For the text-containing cell, return its midpoint in [x, y] coordinate format. 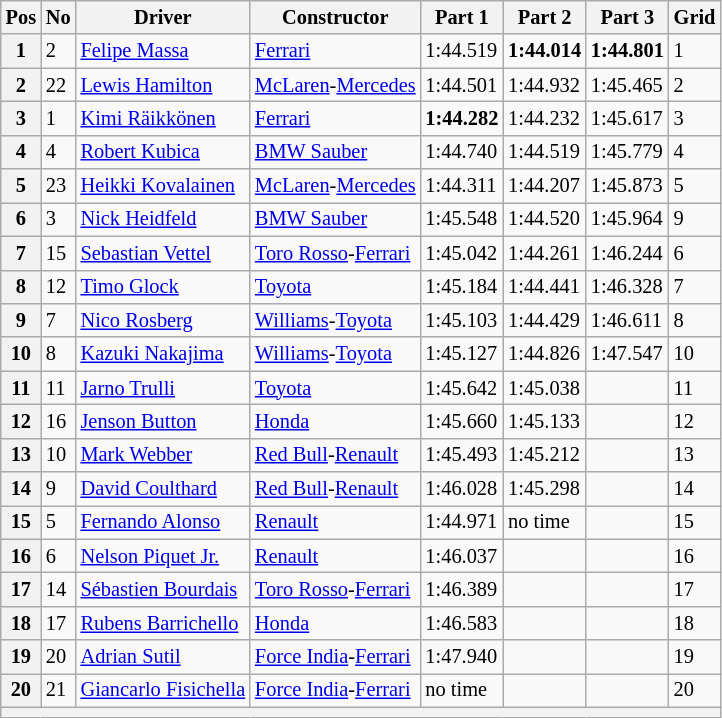
1:46.583 [462, 623]
1:45.779 [628, 152]
Mark Webber [163, 455]
1:44.232 [544, 118]
1:46.244 [628, 253]
1:44.971 [462, 522]
Sebastian Vettel [163, 253]
Nelson Piquet Jr. [163, 556]
Lewis Hamilton [163, 85]
1:46.028 [462, 489]
1:46.611 [628, 320]
Heikki Kovalainen [163, 186]
1:45.548 [462, 219]
1:47.547 [628, 354]
Adrian Sutil [163, 657]
1:46.389 [462, 589]
David Coulthard [163, 489]
Sébastien Bourdais [163, 589]
1:44.261 [544, 253]
Robert Kubica [163, 152]
23 [58, 186]
Kimi Räikkönen [163, 118]
Pos [21, 17]
1:45.660 [462, 421]
1:46.037 [462, 556]
1:45.964 [628, 219]
Constructor [335, 17]
Nick Heidfeld [163, 219]
22 [58, 85]
1:44.501 [462, 85]
1:45.103 [462, 320]
1:45.465 [628, 85]
1:44.932 [544, 85]
Kazuki Nakajima [163, 354]
1:45.493 [462, 455]
Rubens Barrichello [163, 623]
1:45.212 [544, 455]
Grid [695, 17]
Jenson Button [163, 421]
1:44.826 [544, 354]
Nico Rosberg [163, 320]
1:44.207 [544, 186]
1:45.042 [462, 253]
1:45.298 [544, 489]
Felipe Massa [163, 51]
Part 1 [462, 17]
1:45.127 [462, 354]
Fernando Alonso [163, 522]
Part 2 [544, 17]
1:44.311 [462, 186]
1:45.184 [462, 287]
1:45.038 [544, 388]
No [58, 17]
Driver [163, 17]
1:44.429 [544, 320]
1:45.617 [628, 118]
1:45.642 [462, 388]
21 [58, 690]
1:44.801 [628, 51]
1:44.282 [462, 118]
1:45.133 [544, 421]
1:44.014 [544, 51]
1:44.520 [544, 219]
1:44.441 [544, 287]
Timo Glock [163, 287]
1:47.940 [462, 657]
1:45.873 [628, 186]
1:44.740 [462, 152]
Part 3 [628, 17]
Giancarlo Fisichella [163, 690]
Jarno Trulli [163, 388]
1:46.328 [628, 287]
